Determine the [X, Y] coordinate at the center of the cell enclosing the given text.  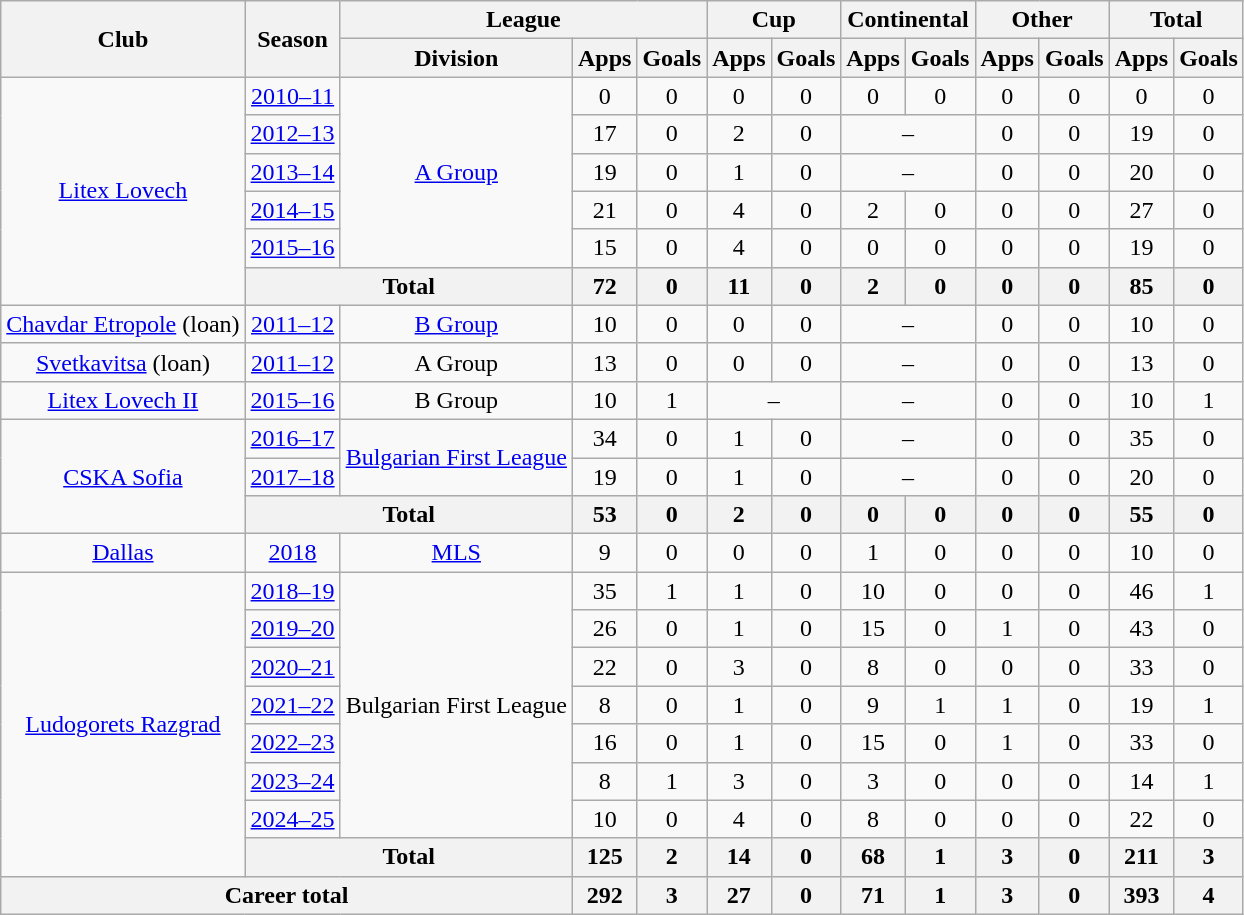
Chavdar Etropole (loan) [123, 324]
2023–24 [292, 781]
11 [739, 286]
Division [456, 58]
2012–13 [292, 134]
Career total [287, 895]
MLS [456, 553]
43 [1141, 629]
CSKA Sofia [123, 476]
2014–15 [292, 210]
85 [1141, 286]
Ludogorets Razgrad [123, 724]
2020–21 [292, 667]
2018 [292, 553]
21 [604, 210]
211 [1141, 857]
16 [604, 743]
292 [604, 895]
46 [1141, 591]
68 [873, 857]
26 [604, 629]
Cup [774, 20]
2010–11 [292, 96]
Continental [908, 20]
2024–25 [292, 819]
55 [1141, 515]
2018–19 [292, 591]
393 [1141, 895]
League [524, 20]
125 [604, 857]
2013–14 [292, 172]
Svetkavitsa (loan) [123, 362]
Season [292, 39]
Dallas [123, 553]
34 [604, 438]
Litex Lovech [123, 191]
71 [873, 895]
2019–20 [292, 629]
2022–23 [292, 743]
Litex Lovech II [123, 400]
2021–22 [292, 705]
17 [604, 134]
72 [604, 286]
53 [604, 515]
Other [1042, 20]
Club [123, 39]
2017–18 [292, 477]
2016–17 [292, 438]
